Scan for the cell matching the given text and deliver its (X, Y) coordinate at center. 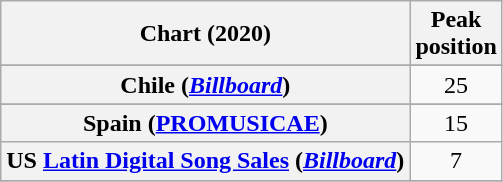
Chile (Billboard) (206, 85)
Peakposition (456, 34)
Chart (2020) (206, 34)
US Latin Digital Song Sales (Billboard) (206, 161)
Spain (PROMUSICAE) (206, 123)
15 (456, 123)
7 (456, 161)
25 (456, 85)
